Return [x, y] of the center of cell containing provided text 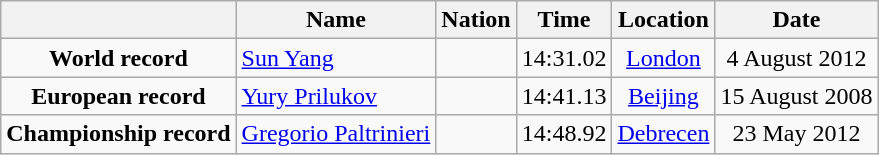
World record [118, 58]
Championship record [118, 134]
Sun Yang [336, 58]
14:41.13 [564, 96]
14:48.92 [564, 134]
Beijing [664, 96]
4 August 2012 [796, 58]
Time [564, 20]
Gregorio Paltrinieri [336, 134]
Date [796, 20]
London [664, 58]
Debrecen [664, 134]
Name [336, 20]
Nation [476, 20]
15 August 2008 [796, 96]
Yury Prilukov [336, 96]
Location [664, 20]
14:31.02 [564, 58]
European record [118, 96]
23 May 2012 [796, 134]
